Detect which cell encompasses the target text, then output its [X, Y] center coordinate. 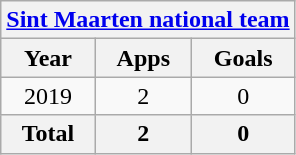
2019 [48, 96]
Sint Maarten national team [148, 20]
Total [48, 134]
Goals [243, 58]
Apps [143, 58]
Year [48, 58]
